Return the (X, Y) coordinate for the center point of the cell that contains the specified text.  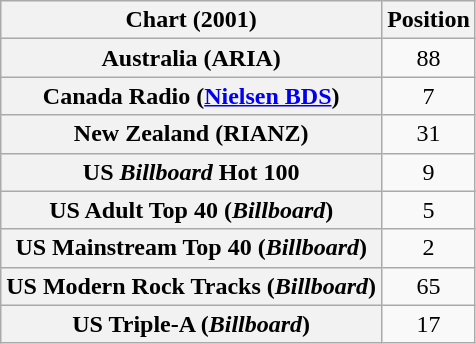
New Zealand (RIANZ) (192, 134)
Chart (2001) (192, 20)
31 (429, 134)
US Mainstream Top 40 (Billboard) (192, 248)
US Triple-A (Billboard) (192, 324)
US Adult Top 40 (Billboard) (192, 210)
Position (429, 20)
17 (429, 324)
US Modern Rock Tracks (Billboard) (192, 286)
Canada Radio (Nielsen BDS) (192, 96)
2 (429, 248)
7 (429, 96)
88 (429, 58)
65 (429, 286)
5 (429, 210)
Australia (ARIA) (192, 58)
9 (429, 172)
US Billboard Hot 100 (192, 172)
